Return [X, Y] of the center of cell containing provided text 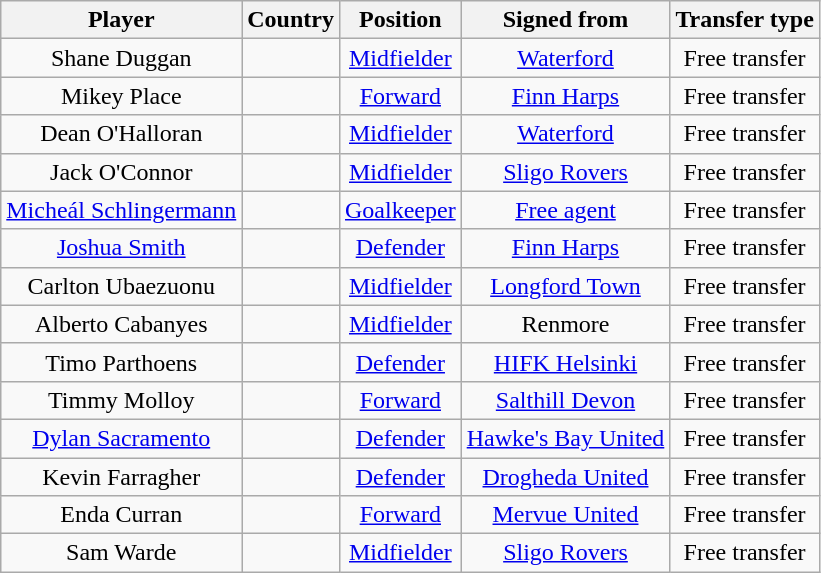
Signed from [566, 20]
Shane Duggan [122, 58]
Renmore [566, 324]
HIFK Helsinki [566, 362]
Micheál Schlingermann [122, 210]
Jack O'Connor [122, 172]
Country [291, 20]
Sam Warde [122, 553]
Enda Curran [122, 515]
Mikey Place [122, 96]
Position [400, 20]
Free agent [566, 210]
Transfer type [744, 20]
Drogheda United [566, 477]
Salthill Devon [566, 400]
Kevin Farragher [122, 477]
Timmy Molloy [122, 400]
Timo Parthoens [122, 362]
Dylan Sacramento [122, 438]
Longford Town [566, 286]
Alberto Cabanyes [122, 324]
Hawke's Bay United [566, 438]
Carlton Ubaezuonu [122, 286]
Player [122, 20]
Goalkeeper [400, 210]
Dean O'Halloran [122, 134]
Joshua Smith [122, 248]
Mervue United [566, 515]
